Extract the (x, y) coordinate from the center of the cell holding the provided text.  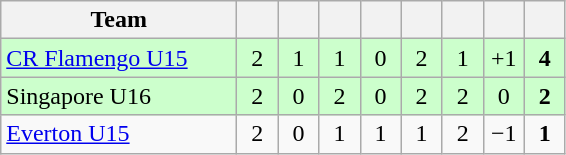
−1 (504, 134)
4 (544, 58)
Singapore U16 (119, 96)
CR Flamengo U15 (119, 58)
+1 (504, 58)
Team (119, 20)
Everton U15 (119, 134)
